Determine the (X, Y) coordinate at the center of the cell enclosing the given text.  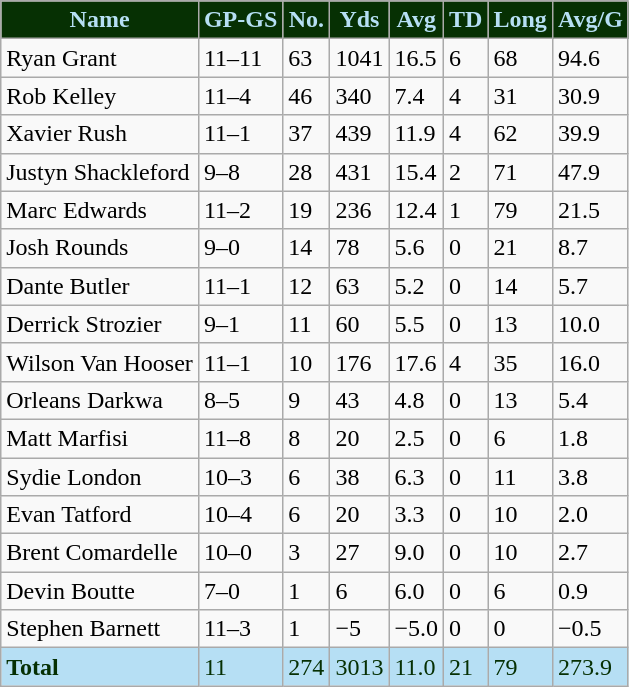
9–0 (240, 248)
Yds (360, 20)
−5.0 (416, 629)
0.9 (590, 591)
39.9 (590, 134)
5.7 (590, 286)
78 (360, 248)
Xavier Rush (100, 134)
27 (360, 553)
Long (520, 20)
Wilson Van Hooser (100, 362)
Sydie London (100, 477)
12 (306, 286)
35 (520, 362)
11–11 (240, 58)
9–1 (240, 324)
60 (360, 324)
1041 (360, 58)
5.2 (416, 286)
TD (466, 20)
19 (306, 210)
Stephen Barnett (100, 629)
Marc Edwards (100, 210)
431 (360, 172)
21.5 (590, 210)
Avg/G (590, 20)
5.4 (590, 400)
273.9 (590, 667)
71 (520, 172)
3013 (360, 667)
10–4 (240, 515)
12.4 (416, 210)
GP-GS (240, 20)
Josh Rounds (100, 248)
Orleans Darkwa (100, 400)
16.5 (416, 58)
Dante Butler (100, 286)
2.7 (590, 553)
8.7 (590, 248)
439 (360, 134)
Avg (416, 20)
−0.5 (590, 629)
274 (306, 667)
3.8 (590, 477)
340 (360, 96)
Ryan Grant (100, 58)
176 (360, 362)
10–3 (240, 477)
2.0 (590, 515)
Total (100, 667)
10–0 (240, 553)
16.0 (590, 362)
9 (306, 400)
Evan Tatford (100, 515)
11–4 (240, 96)
Justyn Shackleford (100, 172)
43 (360, 400)
5.6 (416, 248)
38 (360, 477)
11.0 (416, 667)
−5 (360, 629)
28 (306, 172)
11–3 (240, 629)
30.9 (590, 96)
Brent Comardelle (100, 553)
4.8 (416, 400)
Matt Marfisi (100, 438)
31 (520, 96)
11–2 (240, 210)
Devin Boutte (100, 591)
Rob Kelley (100, 96)
8–5 (240, 400)
62 (520, 134)
7–0 (240, 591)
8 (306, 438)
2 (466, 172)
No. (306, 20)
3.3 (416, 515)
10.0 (590, 324)
17.6 (416, 362)
46 (306, 96)
15.4 (416, 172)
68 (520, 58)
37 (306, 134)
11–8 (240, 438)
11.9 (416, 134)
9–8 (240, 172)
94.6 (590, 58)
3 (306, 553)
6.0 (416, 591)
236 (360, 210)
9.0 (416, 553)
Name (100, 20)
Derrick Strozier (100, 324)
1.8 (590, 438)
7.4 (416, 96)
6.3 (416, 477)
5.5 (416, 324)
47.9 (590, 172)
2.5 (416, 438)
